Return the (X, Y) coordinate for the center point of the cell that contains the specified text.  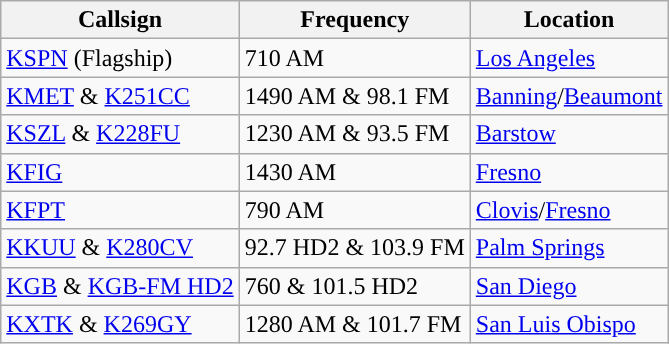
KSZL & K228FU (120, 134)
760 & 101.5 HD2 (354, 286)
1430 AM (354, 172)
Location (569, 20)
KMET & K251CC (120, 96)
790 AM (354, 210)
Los Angeles (569, 58)
KKUU & K280CV (120, 248)
Frequency (354, 20)
710 AM (354, 58)
Barstow (569, 134)
Clovis/Fresno (569, 210)
Callsign (120, 20)
Fresno (569, 172)
KFPT (120, 210)
San Luis Obispo (569, 324)
Banning/Beaumont (569, 96)
KGB & KGB-FM HD2 (120, 286)
Palm Springs (569, 248)
1230 AM & 93.5 FM (354, 134)
1490 AM & 98.1 FM (354, 96)
92.7 HD2 & 103.9 FM (354, 248)
San Diego (569, 286)
KFIG (120, 172)
KSPN (Flagship) (120, 58)
1280 AM & 101.7 FM (354, 324)
KXTK & K269GY (120, 324)
